Search for the cell housing the specified text and yield its (x, y) center coordinate. 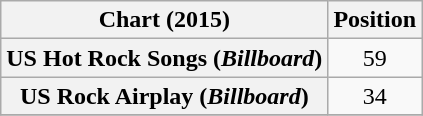
Position (375, 20)
34 (375, 96)
US Hot Rock Songs (Billboard) (164, 58)
Chart (2015) (164, 20)
59 (375, 58)
US Rock Airplay (Billboard) (164, 96)
